Locate the cell with the specified text and output its [x, y] center coordinate. 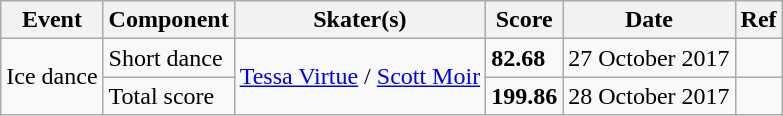
Event [52, 20]
Date [649, 20]
Ref [758, 20]
Tessa Virtue / Scott Moir [360, 77]
28 October 2017 [649, 96]
27 October 2017 [649, 58]
Total score [168, 96]
199.86 [524, 96]
82.68 [524, 58]
Skater(s) [360, 20]
Score [524, 20]
Ice dance [52, 77]
Short dance [168, 58]
Component [168, 20]
